Scan for the cell matching the given text and deliver its (X, Y) coordinate at center. 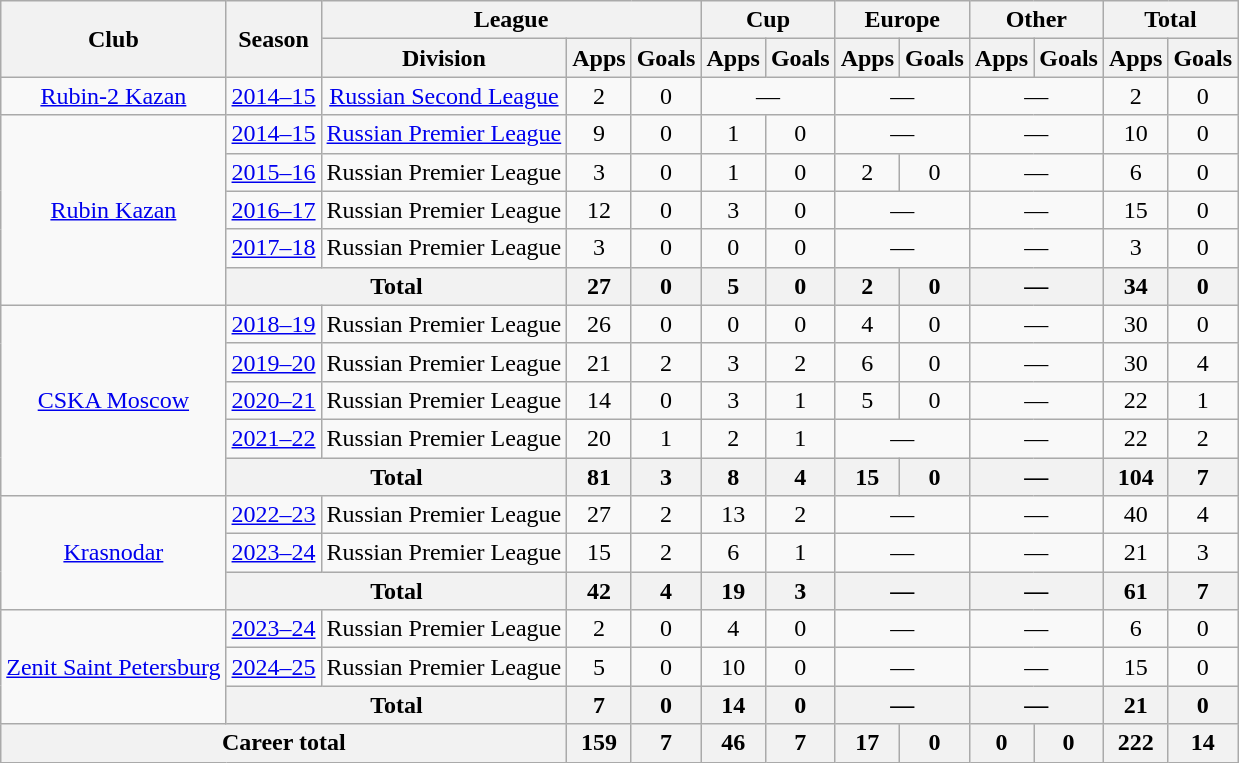
Rubin-2 Kazan (114, 96)
Career total (284, 743)
104 (1135, 477)
Rubin Kazan (114, 210)
2016–17 (274, 210)
Season (274, 39)
Europe (902, 20)
26 (599, 324)
2017–18 (274, 248)
8 (733, 477)
2021–22 (274, 438)
Russian Second League (444, 96)
2015–16 (274, 172)
13 (733, 515)
CSKA Moscow (114, 400)
159 (599, 743)
12 (599, 210)
40 (1135, 515)
19 (733, 591)
Zenit Saint Petersburg (114, 667)
Division (444, 58)
League (511, 20)
Krasnodar (114, 553)
2024–25 (274, 667)
2018–19 (274, 324)
61 (1135, 591)
20 (599, 438)
17 (867, 743)
81 (599, 477)
9 (599, 134)
2022–23 (274, 515)
42 (599, 591)
Other (1036, 20)
2020–21 (274, 400)
Club (114, 39)
34 (1135, 286)
222 (1135, 743)
46 (733, 743)
2019–20 (274, 362)
Cup (768, 20)
